Find where the given text appears and provide that cell's center as (x, y) coordinate. 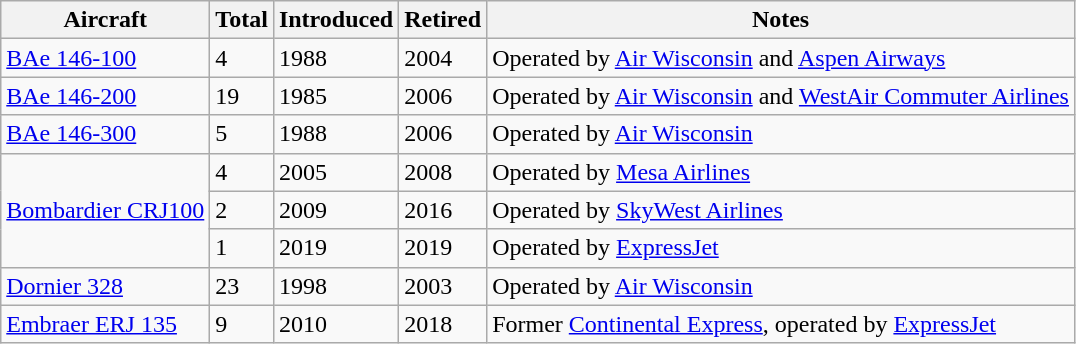
Total (242, 20)
Embraer ERJ 135 (106, 324)
2010 (336, 324)
Retired (443, 20)
2005 (336, 172)
2018 (443, 324)
BAe 146-100 (106, 58)
5 (242, 134)
Notes (781, 20)
23 (242, 286)
Dornier 328 (106, 286)
Introduced (336, 20)
Operated by ExpressJet (781, 248)
1998 (336, 286)
Bombardier CRJ100 (106, 210)
2008 (443, 172)
1 (242, 248)
Operated by SkyWest Airlines (781, 210)
2009 (336, 210)
2003 (443, 286)
19 (242, 96)
BAe 146-300 (106, 134)
Former Continental Express, operated by ExpressJet (781, 324)
Operated by Air Wisconsin and Aspen Airways (781, 58)
2016 (443, 210)
2004 (443, 58)
9 (242, 324)
Operated by Mesa Airlines (781, 172)
Aircraft (106, 20)
BAe 146-200 (106, 96)
1985 (336, 96)
Operated by Air Wisconsin and WestAir Commuter Airlines (781, 96)
2 (242, 210)
